Determine the [X, Y] coordinate at the center of the cell enclosing the given text.  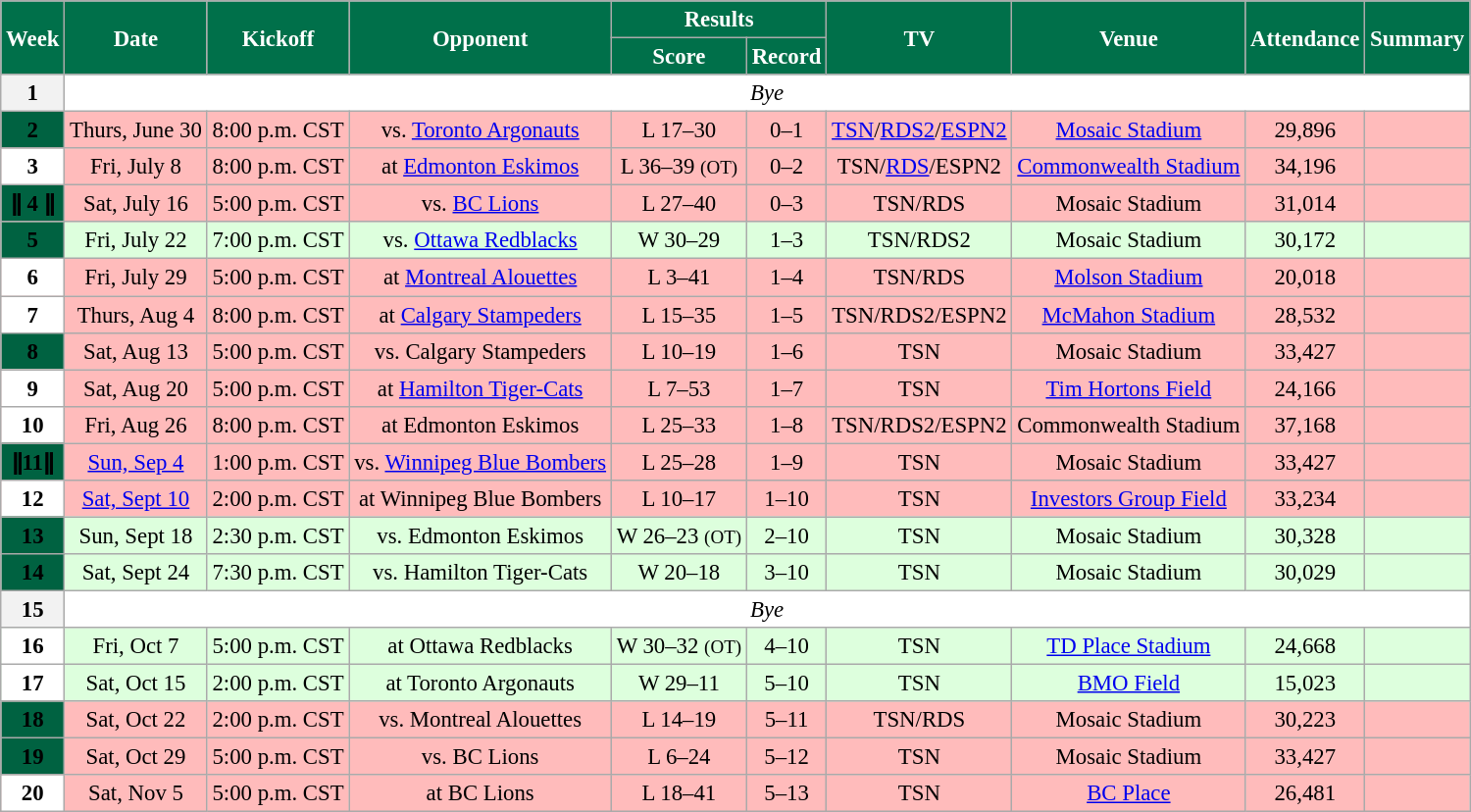
TD Place Stadium [1129, 646]
14 [33, 573]
Fri, Aug 26 [135, 425]
31,014 [1305, 204]
1–9 [786, 462]
33,234 [1305, 499]
Sat, Sept 24 [135, 573]
1–4 [786, 278]
Molson Stadium [1129, 278]
vs. Toronto Argonauts [481, 130]
L 25–33 [679, 425]
Fri, Oct 7 [135, 646]
L 36–39 (OT) [679, 167]
at Montreal Alouettes [481, 278]
30,223 [1305, 720]
TSN/RDS/ESPN2 [920, 167]
Sat, Oct 29 [135, 757]
Sat, Nov 5 [135, 793]
28,532 [1305, 315]
Thurs, Aug 4 [135, 315]
Sat, Oct 22 [135, 720]
Sun, Sep 4 [135, 462]
W 30–32 (OT) [679, 646]
20,018 [1305, 278]
34,196 [1305, 167]
Attendance [1305, 37]
Investors Group Field [1129, 499]
3 [33, 167]
7 [33, 315]
5–13 [786, 793]
Sat, Aug 13 [135, 351]
ǁ11ǁ [33, 462]
10 [33, 425]
0–2 [786, 167]
Sat, Aug 20 [135, 388]
Results [718, 20]
26,481 [1305, 793]
McMahon Stadium [1129, 315]
BMO Field [1129, 684]
8 [33, 351]
Sat, Sept 10 [135, 499]
Venue [1129, 37]
at Calgary Stampeders [481, 315]
5–10 [786, 684]
4–10 [786, 646]
6 [33, 278]
24,668 [1305, 646]
W 20–18 [679, 573]
0–1 [786, 130]
at Ottawa Redblacks [481, 646]
Thurs, June 30 [135, 130]
L 10–17 [679, 499]
Fri, July 29 [135, 278]
0–3 [786, 204]
Tim Hortons Field [1129, 388]
30,029 [1305, 573]
13 [33, 535]
20 [33, 793]
TV [920, 37]
L 25–28 [679, 462]
1–8 [786, 425]
5–12 [786, 757]
15 [33, 609]
BC Place [1129, 793]
vs. Hamilton Tiger-Cats [481, 573]
at Hamilton Tiger-Cats [481, 388]
2–10 [786, 535]
29,896 [1305, 130]
W 30–29 [679, 240]
7:00 p.m. CST [279, 240]
TSN/RDS2 [920, 240]
15,023 [1305, 684]
Sat, July 16 [135, 204]
at BC Lions [481, 793]
9 [33, 388]
5 [33, 240]
Summary [1418, 37]
vs. Calgary Stampeders [481, 351]
at Winnipeg Blue Bombers [481, 499]
Sat, Oct 15 [135, 684]
Record [786, 57]
vs. Edmonton Eskimos [481, 535]
Date [135, 37]
16 [33, 646]
W 29–11 [679, 684]
2:30 p.m. CST [279, 535]
Week [33, 37]
30,172 [1305, 240]
1–5 [786, 315]
L 15–35 [679, 315]
5–11 [786, 720]
vs. Montreal Alouettes [481, 720]
L 18–41 [679, 793]
L 6–24 [679, 757]
L 14–19 [679, 720]
17 [33, 684]
30,328 [1305, 535]
vs. Ottawa Redblacks [481, 240]
at Toronto Argonauts [481, 684]
Opponent [481, 37]
19 [33, 757]
1–10 [786, 499]
7:30 p.m. CST [279, 573]
ǁ 4 ǁ [33, 204]
Fri, July 8 [135, 167]
18 [33, 720]
L 17–30 [679, 130]
1–6 [786, 351]
W 26–23 (OT) [679, 535]
2 [33, 130]
1 [33, 93]
vs. Winnipeg Blue Bombers [481, 462]
L 3–41 [679, 278]
24,166 [1305, 388]
Sun, Sept 18 [135, 535]
1:00 p.m. CST [279, 462]
1–7 [786, 388]
12 [33, 499]
37,168 [1305, 425]
L 27–40 [679, 204]
L 7–53 [679, 388]
Fri, July 22 [135, 240]
Score [679, 57]
1–3 [786, 240]
3–10 [786, 573]
L 10–19 [679, 351]
Kickoff [279, 37]
